Detect which cell encompasses the target text, then output its (x, y) center coordinate. 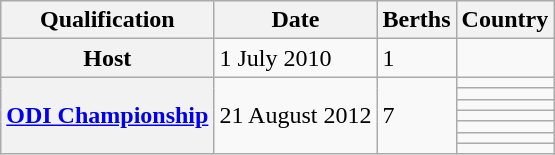
Host (108, 58)
21 August 2012 (296, 116)
ODI Championship (108, 116)
Country (505, 20)
7 (416, 116)
1 July 2010 (296, 58)
Qualification (108, 20)
Berths (416, 20)
Date (296, 20)
1 (416, 58)
